Provide the (X, Y) coordinate of the cell's center where the given text is located.  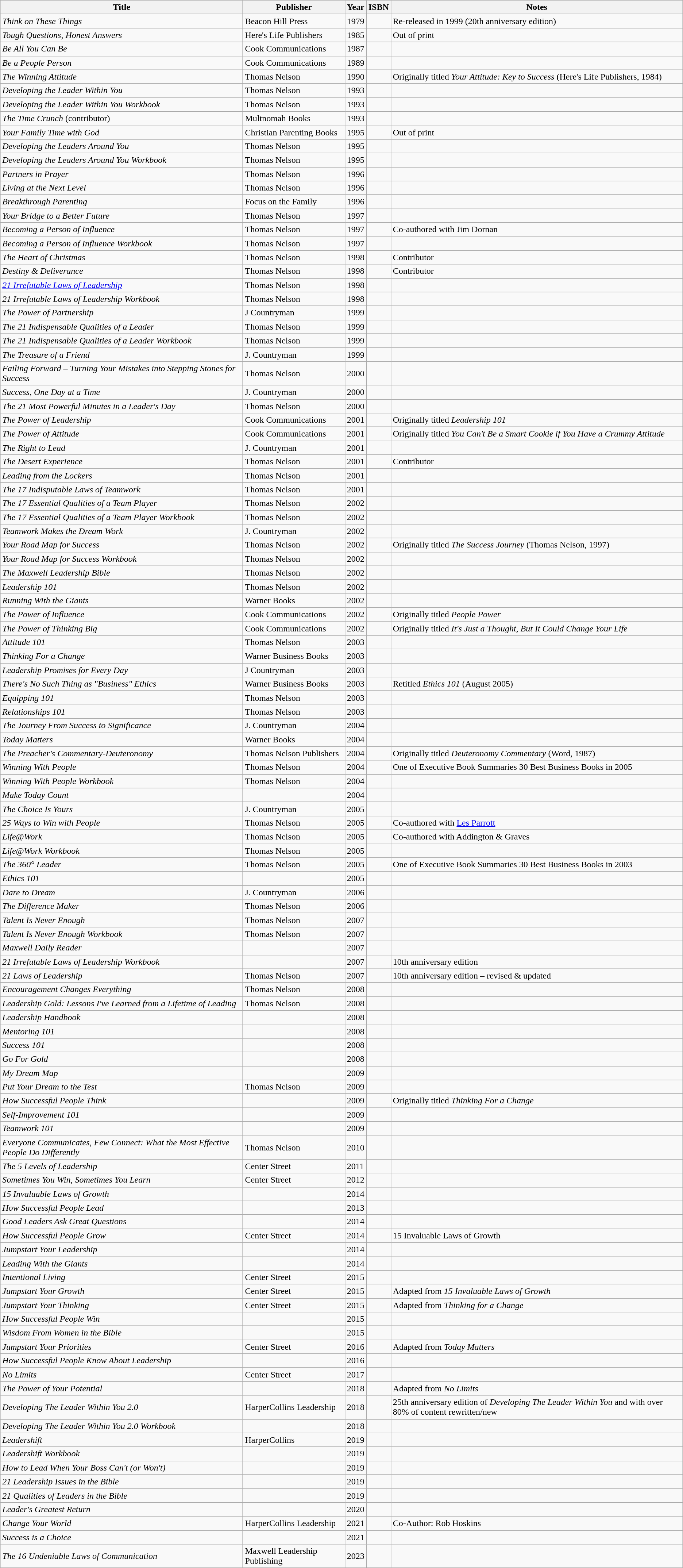
Winning With People (122, 767)
Think on These Things (122, 21)
Notes (537, 7)
The Power of Influence (122, 614)
How Successful People Grow (122, 1235)
Co-authored with Les Parrott (537, 823)
2020 (355, 1509)
Teamwork Makes the Dream Work (122, 531)
Adapted from Thinking for a Change (537, 1305)
Originally titled Deuteronomy Commentary (Word, 1987) (537, 753)
Jumpstart Your Leadership (122, 1249)
21 Laws of Leadership (122, 976)
1989 (355, 63)
Be All You Can Be (122, 49)
ISBN (379, 7)
The Heart of Christmas (122, 257)
Destiny & Deliverance (122, 271)
The Choice Is Yours (122, 809)
Sometimes You Win, Sometimes You Learn (122, 1180)
2013 (355, 1208)
The Treasure of a Friend (122, 354)
Developing The Leader Within You 2.0 Workbook (122, 1426)
1990 (355, 77)
Originally titled People Power (537, 614)
2017 (355, 1375)
Make Today Count (122, 795)
One of Executive Book Summaries 30 Best Business Books in 2005 (537, 767)
Change Your World (122, 1523)
The 5 Levels of Leadership (122, 1166)
10th anniversary edition (537, 962)
Your Family Time with God (122, 132)
Co-authored with Jim Dornan (537, 230)
Partners in Prayer (122, 174)
The 17 Indisputable Laws of Teamwork (122, 489)
Originally titled The Success Journey (Thomas Nelson, 1997) (537, 545)
The Power of Attitude (122, 434)
Winning With People Workbook (122, 781)
Talent Is Never Enough (122, 920)
Year (355, 7)
HarperCollins (294, 1440)
Leadershift (122, 1440)
The Right to Lead (122, 448)
The Preacher's Commentary-Deuteronomy (122, 753)
21 Irrefutable Laws of Leadership (122, 285)
Leadership Gold: Lessons I've Learned from a Lifetime of Leading (122, 1003)
My Dream Map (122, 1073)
Your Road Map for Success Workbook (122, 559)
Intentional Living (122, 1277)
Multnomah Books (294, 118)
The Desert Experience (122, 462)
Maxwell Leadership Publishing (294, 1556)
Leadership 101 (122, 587)
Encouragement Changes Everything (122, 989)
Re-released in 1999 (20th anniversary edition) (537, 21)
Originally titled You Can't Be a Smart Cookie if You Have a Crummy Attitude (537, 434)
Originally titled Thinking For a Change (537, 1101)
The Power of Your Potential (122, 1388)
The 360° Leader (122, 865)
Leading from the Lockers (122, 476)
The 21 Indispensable Qualities of a Leader Workbook (122, 341)
Talent Is Never Enough Workbook (122, 934)
Be a People Person (122, 63)
Maxwell Daily Reader (122, 948)
Adapted from No Limits (537, 1388)
Leadership Promises for Every Day (122, 670)
Leader's Greatest Return (122, 1509)
10th anniversary edition – revised & updated (537, 976)
The Journey From Success to Significance (122, 726)
The Power of Partnership (122, 313)
Your Bridge to a Better Future (122, 216)
25th anniversary edition of Developing The Leader Within You and with over 80% of content rewritten/new (537, 1407)
Retitled Ethics 101 (August 2005) (537, 684)
How Successful People Lead (122, 1208)
Relationships 101 (122, 712)
One of Executive Book Summaries 30 Best Business Books in 2003 (537, 865)
Equipping 101 (122, 698)
The 17 Essential Qualities of a Team Player (122, 503)
Success is a Choice (122, 1537)
Adapted from 15 Invaluable Laws of Growth (537, 1291)
Becoming a Person of Influence Workbook (122, 243)
The Power of Thinking Big (122, 628)
The 21 Most Powerful Minutes in a Leader's Day (122, 406)
Success, One Day at a Time (122, 392)
1979 (355, 21)
Title (122, 7)
How Successful People Think (122, 1101)
The Maxwell Leadership Bible (122, 573)
Thomas Nelson Publishers (294, 753)
How Successful People Know About Leadership (122, 1361)
Life@Work (122, 837)
Becoming a Person of Influence (122, 230)
21 Leadership Issues in the Bible (122, 1481)
No Limits (122, 1375)
The Winning Attitude (122, 77)
How to Lead When Your Boss Can't (or Won't) (122, 1468)
Christian Parenting Books (294, 132)
The 21 Indispensable Qualities of a Leader (122, 327)
Life@Work Workbook (122, 851)
Developing the Leaders Around You (122, 146)
Today Matters (122, 739)
Developing the Leader Within You (122, 91)
25 Ways to Win with People (122, 823)
2012 (355, 1180)
Developing The Leader Within You 2.0 (122, 1407)
The Time Crunch (contributor) (122, 118)
21 Qualities of Leaders in the Bible (122, 1495)
Publisher (294, 7)
Originally titled Your Attitude: Key to Success (Here's Life Publishers, 1984) (537, 77)
1985 (355, 35)
Teamwork 101 (122, 1129)
Your Road Map for Success (122, 545)
Dare to Dream (122, 892)
The 16 Undeniable Laws of Communication (122, 1556)
How Successful People Win (122, 1319)
Self-Improvement 101 (122, 1115)
Running With the Giants (122, 600)
Leadershift Workbook (122, 1454)
Originally titled It's Just a Thought, But It Could Change Your Life (537, 628)
Success 101 (122, 1045)
Leadership Handbook (122, 1017)
Co-Author: Rob Hoskins (537, 1523)
Breakthrough Parenting (122, 202)
Jumpstart Your Priorities (122, 1347)
1987 (355, 49)
Here's Life Publishers (294, 35)
2023 (355, 1556)
Attitude 101 (122, 642)
Co-authored with Addington & Graves (537, 837)
Adapted from Today Matters (537, 1347)
Mentoring 101 (122, 1031)
Everyone Communicates, Few Connect: What the Most Effective People Do Differently (122, 1148)
Focus on the Family (294, 202)
Failing Forward – Turning Your Mistakes into Stepping Stones for Success (122, 373)
Living at the Next Level (122, 188)
Good Leaders Ask Great Questions (122, 1222)
The Power of Leadership (122, 420)
Put Your Dream to the Test (122, 1087)
Go For Gold (122, 1059)
Ethics 101 (122, 879)
There's No Such Thing as "Business" Ethics (122, 684)
2010 (355, 1148)
Thinking For a Change (122, 656)
Jumpstart Your Thinking (122, 1305)
Developing the Leaders Around You Workbook (122, 160)
Leading With the Giants (122, 1263)
Developing the Leader Within You Workbook (122, 104)
Originally titled Leadership 101 (537, 420)
Beacon Hill Press (294, 21)
The Difference Maker (122, 906)
Tough Questions, Honest Answers (122, 35)
Jumpstart Your Growth (122, 1291)
The 17 Essential Qualities of a Team Player Workbook (122, 517)
Wisdom From Women in the Bible (122, 1333)
2011 (355, 1166)
